Locate the cell with the specified text and output its [X, Y] center coordinate. 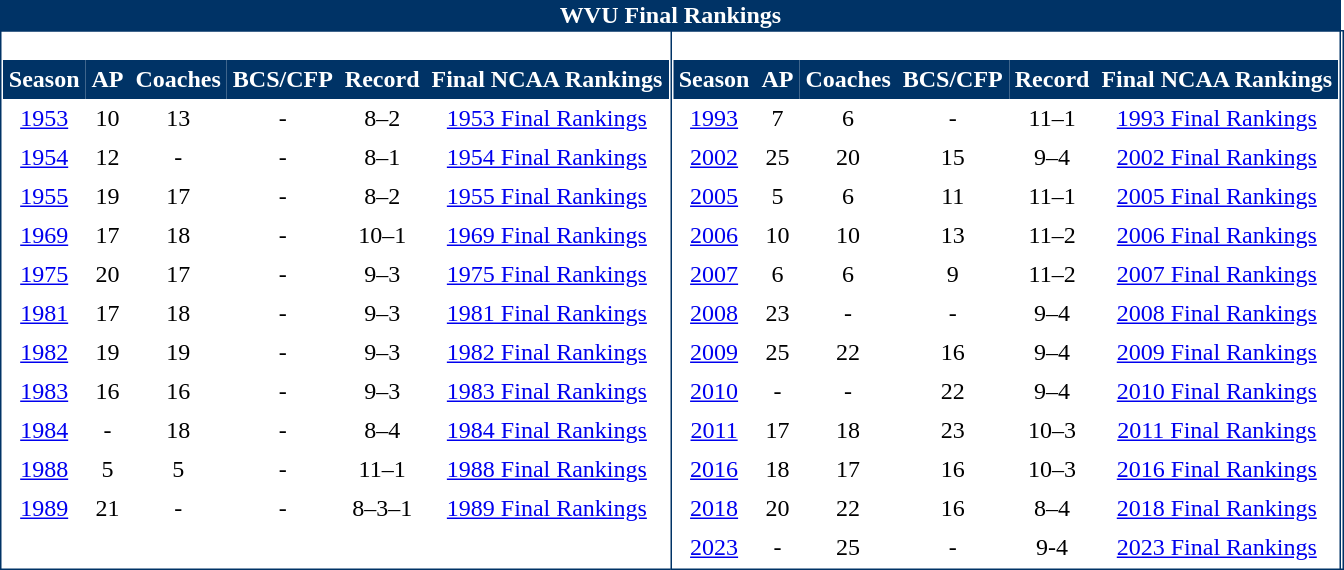
1955 Final Rankings [548, 196]
1989 Final Rankings [548, 508]
9 [953, 274]
2007 [714, 274]
7 [777, 118]
2006 Final Rankings [1216, 236]
2016 Final Rankings [1216, 470]
1993 Final Rankings [1216, 118]
8–3–1 [382, 508]
1989 [44, 508]
2005 Final Rankings [1216, 196]
1993 [714, 118]
2009 [714, 352]
2006 [714, 236]
2011 Final Rankings [1216, 430]
1955 [44, 196]
1982 [44, 352]
WVU Final Rankings [671, 16]
2018 [714, 508]
2023 Final Rankings [1216, 548]
11 [953, 196]
1975 Final Rankings [548, 274]
2018 Final Rankings [1216, 508]
21 [108, 508]
2008 [714, 314]
1954 Final Rankings [548, 158]
2023 [714, 548]
1953 Final Rankings [548, 118]
1953 [44, 118]
1988 Final Rankings [548, 470]
12 [108, 158]
1984 Final Rankings [548, 430]
2008 Final Rankings [1216, 314]
1983 Final Rankings [548, 392]
1982 Final Rankings [548, 352]
2011 [714, 430]
2005 [714, 196]
9-4 [1052, 548]
1983 [44, 392]
2010 Final Rankings [1216, 392]
1988 [44, 470]
2007 Final Rankings [1216, 274]
8–1 [382, 158]
15 [953, 158]
1969 [44, 236]
2002 [714, 158]
2002 Final Rankings [1216, 158]
1969 Final Rankings [548, 236]
2009 Final Rankings [1216, 352]
2016 [714, 470]
1984 [44, 430]
1981 [44, 314]
10–1 [382, 236]
2010 [714, 392]
1975 [44, 274]
1981 Final Rankings [548, 314]
1954 [44, 158]
